Scan for the cell matching the given text and deliver its (x, y) coordinate at center. 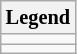
Legend (38, 17)
